Pinpoint the cell where the given text exists, returning its (X, Y) midpoint coordinate. 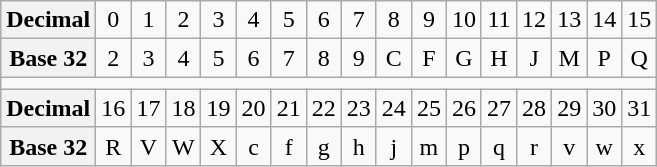
g (324, 146)
f (288, 146)
13 (570, 20)
q (498, 146)
18 (184, 108)
m (428, 146)
10 (464, 20)
Q (640, 58)
20 (254, 108)
25 (428, 108)
14 (604, 20)
0 (114, 20)
p (464, 146)
W (184, 146)
J (534, 58)
27 (498, 108)
X (218, 146)
21 (288, 108)
r (534, 146)
C (394, 58)
R (114, 146)
22 (324, 108)
1 (148, 20)
31 (640, 108)
F (428, 58)
v (570, 146)
16 (114, 108)
15 (640, 20)
11 (498, 20)
12 (534, 20)
30 (604, 108)
29 (570, 108)
19 (218, 108)
V (148, 146)
w (604, 146)
G (464, 58)
23 (358, 108)
h (358, 146)
j (394, 146)
28 (534, 108)
P (604, 58)
x (640, 146)
26 (464, 108)
17 (148, 108)
24 (394, 108)
c (254, 146)
M (570, 58)
H (498, 58)
